For the text-containing cell, return its midpoint in (x, y) coordinate format. 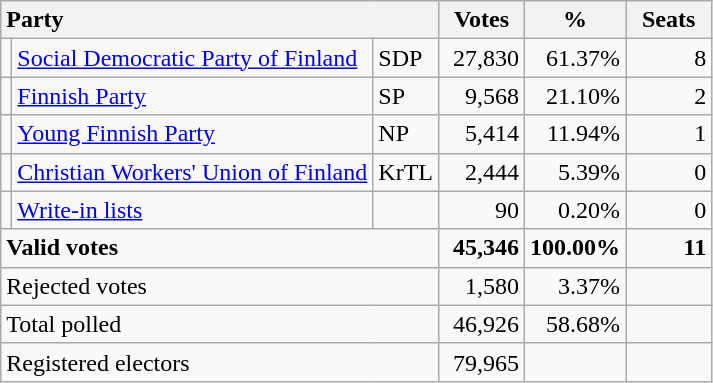
3.37% (576, 286)
90 (482, 210)
46,926 (482, 324)
0.20% (576, 210)
Registered electors (220, 362)
Write-in lists (192, 210)
1 (669, 134)
Social Democratic Party of Finland (192, 58)
5,414 (482, 134)
SDP (406, 58)
2,444 (482, 172)
Christian Workers' Union of Finland (192, 172)
21.10% (576, 96)
Young Finnish Party (192, 134)
Total polled (220, 324)
8 (669, 58)
% (576, 20)
11.94% (576, 134)
79,965 (482, 362)
58.68% (576, 324)
1,580 (482, 286)
100.00% (576, 248)
Party (220, 20)
Rejected votes (220, 286)
SP (406, 96)
2 (669, 96)
61.37% (576, 58)
NP (406, 134)
45,346 (482, 248)
11 (669, 248)
KrTL (406, 172)
Valid votes (220, 248)
9,568 (482, 96)
Finnish Party (192, 96)
27,830 (482, 58)
5.39% (576, 172)
Votes (482, 20)
Seats (669, 20)
